Pinpoint the cell where the given text exists, returning its (X, Y) midpoint coordinate. 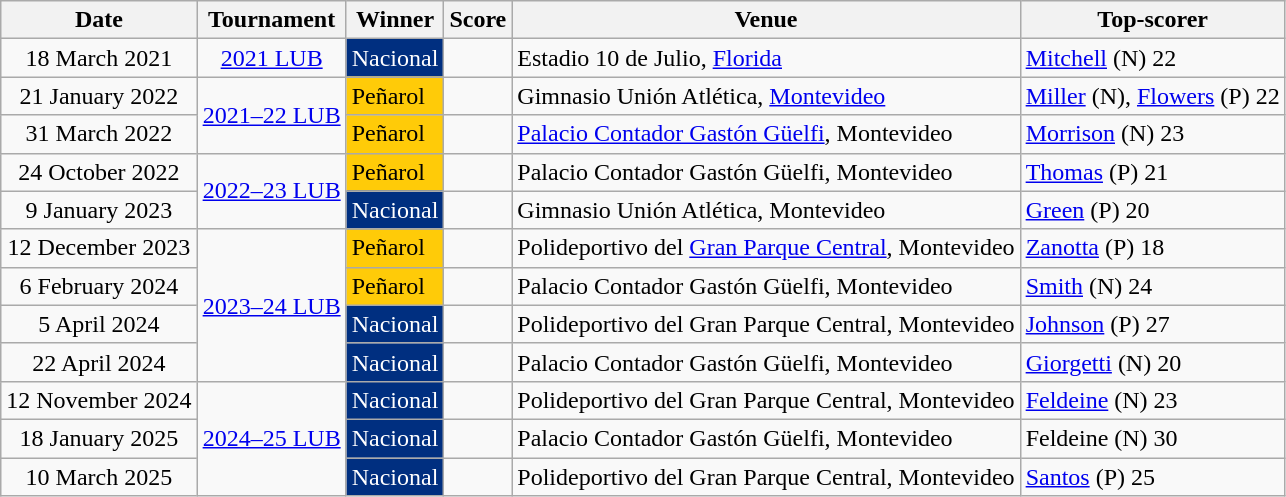
Tournament (272, 20)
Morrison (N) 23 (1152, 134)
Smith (N) 24 (1152, 286)
Estadio 10 de Julio, Florida (766, 58)
6 February 2024 (99, 286)
Feldeine (N) 30 (1152, 438)
Winner (395, 20)
Green (P) 20 (1152, 210)
18 January 2025 (99, 438)
12 December 2023 (99, 248)
2022–23 LUB (272, 191)
Johnson (P) 27 (1152, 324)
5 April 2024 (99, 324)
Date (99, 20)
21 January 2022 (99, 96)
18 March 2021 (99, 58)
Santos (P) 25 (1152, 477)
Miller (N), Flowers (P) 22 (1152, 96)
2024–25 LUB (272, 438)
Zanotta (P) 18 (1152, 248)
Thomas (P) 21 (1152, 172)
Top-scorer (1152, 20)
31 March 2022 (99, 134)
24 October 2022 (99, 172)
2023–24 LUB (272, 305)
Giorgetti (N) 20 (1152, 362)
9 January 2023 (99, 210)
Score (478, 20)
22 April 2024 (99, 362)
Venue (766, 20)
Mitchell (N) 22 (1152, 58)
Feldeine (N) 23 (1152, 400)
10 March 2025 (99, 477)
2021–22 LUB (272, 115)
12 November 2024 (99, 400)
2021 LUB (272, 58)
